Return the (x, y) coordinate for the center point of the cell that contains the specified text.  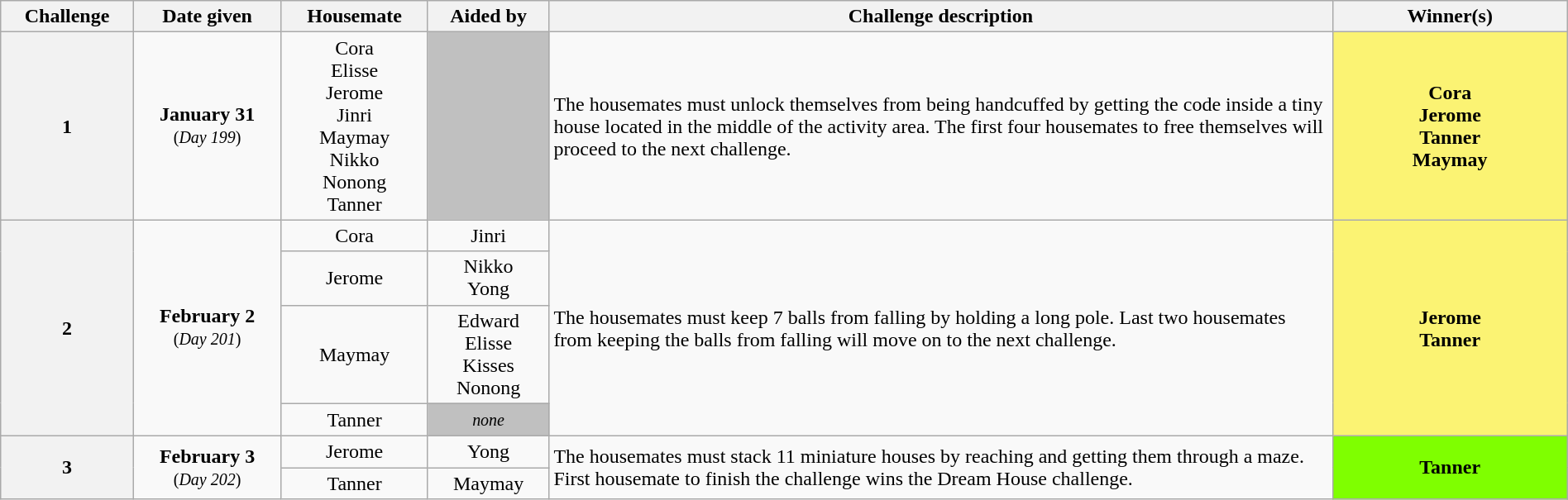
Winner(s) (1450, 17)
3 (68, 468)
NikkoYong (488, 278)
February 3(Day 202) (207, 468)
January 31(Day 199) (207, 126)
2 (68, 328)
Date given (207, 17)
Challenge (68, 17)
none (488, 420)
EdwardElisseKissesNonong (488, 354)
Jinri (488, 236)
1 (68, 126)
Housemate (354, 17)
February 2(Day 201) (207, 328)
Cora (354, 236)
CoraElisseJeromeJinriMaymayNikkoNonongTanner (354, 126)
CoraJeromeTannerMaymay (1450, 126)
Yong (488, 452)
JeromeTanner (1450, 328)
Challenge description (941, 17)
Aided by (488, 17)
